Determine the (x, y) coordinate at the center of the cell enclosing the given text.  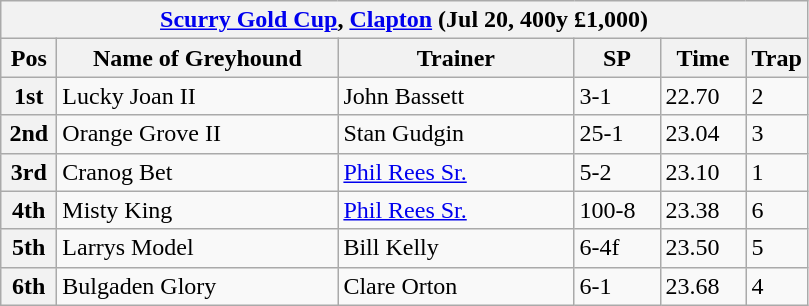
23.50 (703, 248)
Trap (776, 58)
1 (776, 172)
25-1 (617, 134)
5th (29, 248)
23.10 (703, 172)
5 (776, 248)
Cranog Bet (198, 172)
Clare Orton (456, 286)
2 (776, 96)
23.68 (703, 286)
6 (776, 210)
3-1 (617, 96)
Scurry Gold Cup, Clapton (Jul 20, 400y £1,000) (404, 20)
SP (617, 58)
Lucky Joan II (198, 96)
5-2 (617, 172)
Misty King (198, 210)
23.38 (703, 210)
Stan Gudgin (456, 134)
6th (29, 286)
Bulgaden Glory (198, 286)
1st (29, 96)
23.04 (703, 134)
3 (776, 134)
Pos (29, 58)
6-1 (617, 286)
Trainer (456, 58)
100-8 (617, 210)
4th (29, 210)
4 (776, 286)
Time (703, 58)
22.70 (703, 96)
Name of Greyhound (198, 58)
2nd (29, 134)
Orange Grove II (198, 134)
3rd (29, 172)
6-4f (617, 248)
Larrys Model (198, 248)
John Bassett (456, 96)
Bill Kelly (456, 248)
